Output the [X, Y] coordinate of the center of the cell containing the given text.  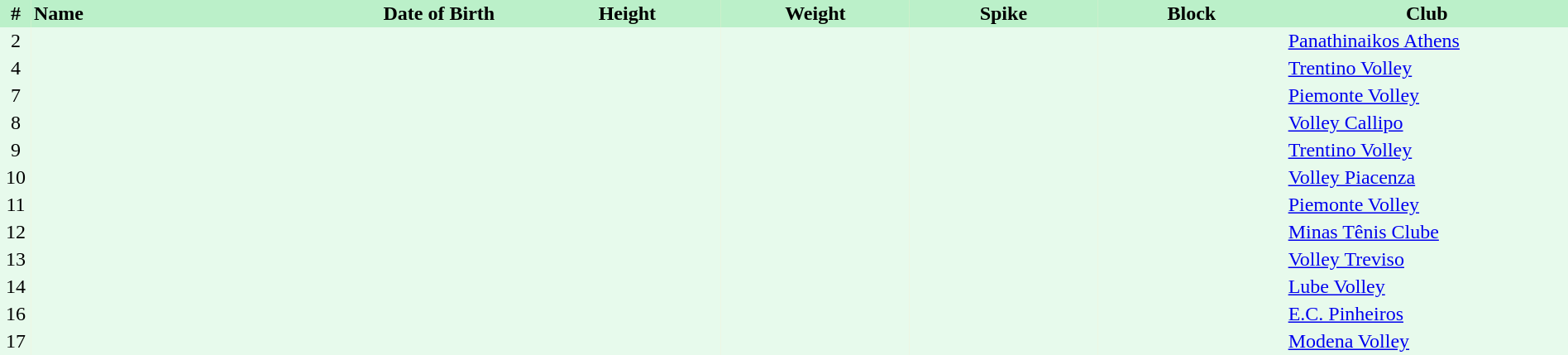
Panathinaikos Athens [1427, 41]
Lube Volley [1427, 286]
Block [1192, 13]
13 [16, 260]
17 [16, 341]
Modena Volley [1427, 341]
7 [16, 96]
Volley Piacenza [1427, 177]
8 [16, 122]
Spike [1004, 13]
Volley Callipo [1427, 122]
Club [1427, 13]
11 [16, 205]
16 [16, 314]
10 [16, 177]
4 [16, 68]
E.C. Pinheiros [1427, 314]
2 [16, 41]
Date of Birth [439, 13]
# [16, 13]
14 [16, 286]
Weight [815, 13]
Height [628, 13]
12 [16, 232]
Volley Treviso [1427, 260]
Minas Tênis Clube [1427, 232]
Name [189, 13]
9 [16, 151]
